Return the [x, y] coordinate for the center point of the cell that contains the specified text.  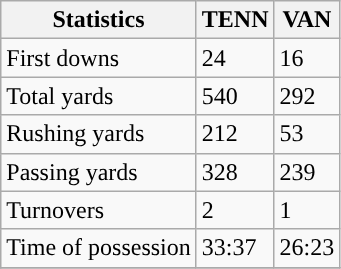
540 [235, 96]
1 [307, 210]
Time of possession [99, 248]
212 [235, 134]
Statistics [99, 20]
Rushing yards [99, 134]
First downs [99, 58]
Total yards [99, 96]
328 [235, 172]
33:37 [235, 248]
26:23 [307, 248]
Turnovers [99, 210]
292 [307, 96]
2 [235, 210]
VAN [307, 20]
53 [307, 134]
Passing yards [99, 172]
239 [307, 172]
24 [235, 58]
TENN [235, 20]
16 [307, 58]
